Return [X, Y] of the center of cell containing provided text 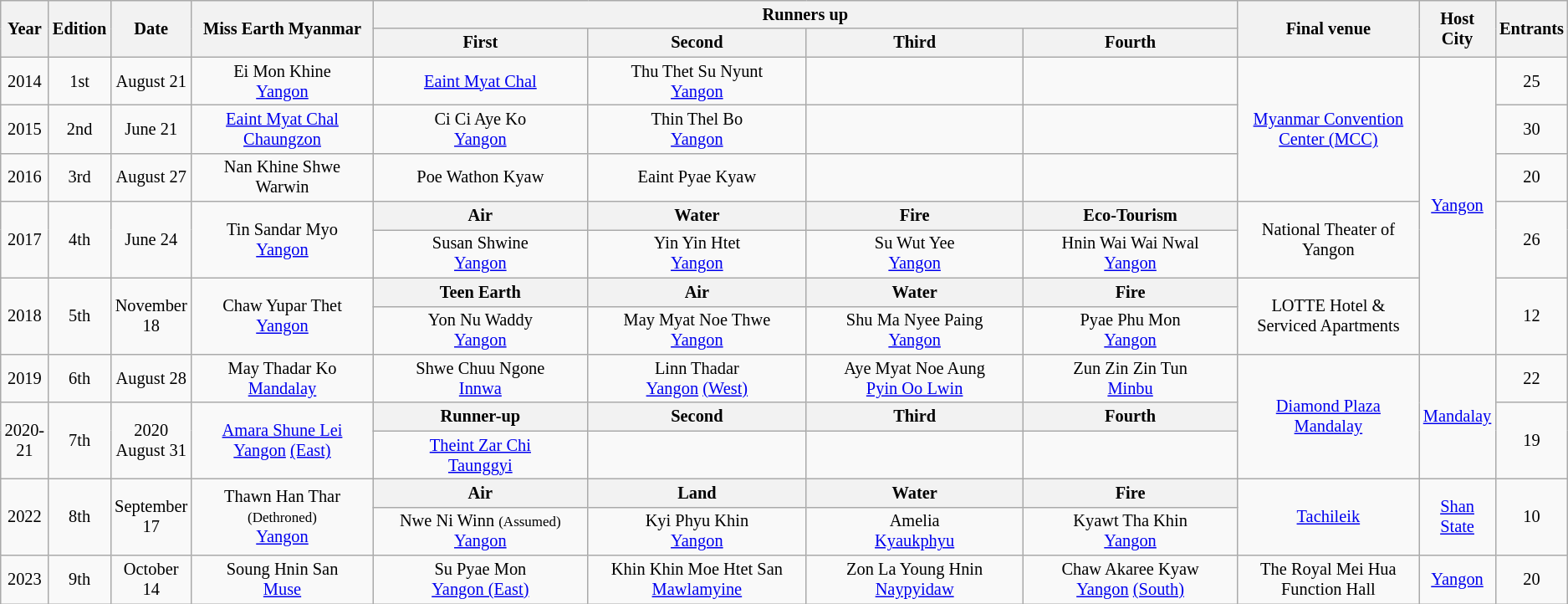
30 [1532, 129]
October 14 [151, 580]
22 [1532, 378]
November 18 [151, 316]
Thu Thet Su Nyunt Yangon [697, 81]
Thin Thel Bo Yangon [697, 129]
2016 [25, 177]
Linn Thadar Yangon (West) [697, 378]
June 21 [151, 129]
Zon La Young Hnin Naypyidaw [915, 580]
19 [1532, 440]
9th [79, 580]
Su Wut Yee Yangon [915, 253]
May Thadar Ko Mandalay [283, 378]
Tachileik [1328, 517]
Khin Khin Moe Htet San Mawlamyine [697, 580]
Host City [1457, 28]
September 17 [151, 517]
Shan State [1457, 517]
Teen Earth [480, 292]
2019 [25, 378]
National Theater of Yangon [1328, 239]
Eaint Pyae Kyaw [697, 177]
Diamond Plaza Mandalay [1328, 417]
Kyawt Tha Khin Yangon [1130, 531]
Year [25, 28]
Eaint Myat Chal Chaungzon [283, 129]
Runners up [805, 14]
2014 [25, 81]
Shwe Chuu Ngone Innwa [480, 378]
First [480, 43]
Ei Mon Khine Yangon [283, 81]
Eaint Myat Chal [480, 81]
Yon Nu Waddy Yangon [480, 330]
Thawn Han Thar (Dethroned) Yangon [283, 517]
Poe Wathon Kyaw [480, 177]
Pyae Phu Mon Yangon [1130, 330]
Su Pyae Mon Yangon (East) [480, 580]
2020-21 [25, 440]
Runner-up [480, 417]
Susan Shwine Yangon [480, 253]
Chaw Yupar Thet Yangon [283, 316]
12 [1532, 316]
Soung Hnin San Muse [283, 580]
Eco-Tourism [1130, 216]
2018 [25, 316]
Mandalay [1457, 417]
26 [1532, 239]
Date [151, 28]
1st [79, 81]
2023 [25, 580]
2015 [25, 129]
Edition [79, 28]
5th [79, 316]
Amelia Kyaukphyu [915, 531]
Theint Zar Chi Taunggyi [480, 455]
Nan Khine Shwe Warwin [283, 177]
August 27 [151, 177]
2020 August 31 [151, 440]
Hnin Wai Wai Nwal Yangon [1130, 253]
Entrants [1532, 28]
Aye Myat Noe Aung Pyin Oo Lwin [915, 378]
Myanmar Convention Center (MCC) [1328, 129]
6th [79, 378]
2017 [25, 239]
3rd [79, 177]
Kyi Phyu Khin Yangon [697, 531]
May Myat Noe Thwe Yangon [697, 330]
Yin Yin Htet Yangon [697, 253]
4th [79, 239]
Shu Ma Nyee Paing Yangon [915, 330]
Nwe Ni Winn (Assumed) Yangon [480, 531]
Miss Earth Myanmar [283, 28]
Tin Sandar Myo Yangon [283, 239]
Ci Ci Aye Ko Yangon [480, 129]
The Royal Mei Hua Function Hall [1328, 580]
Final venue [1328, 28]
7th [79, 440]
August 28 [151, 378]
Land [697, 493]
August 21 [151, 81]
8th [79, 517]
June 24 [151, 239]
2nd [79, 129]
Amara Shune Lei Yangon (East) [283, 440]
25 [1532, 81]
Chaw Akaree Kyaw Yangon (South) [1130, 580]
10 [1532, 517]
Zun Zin Zin Tun Minbu [1130, 378]
LOTTE Hotel & Serviced Apartments [1328, 316]
2022 [25, 517]
